Capture the cell that displays the provided text and extract its [X, Y] central coordinate. 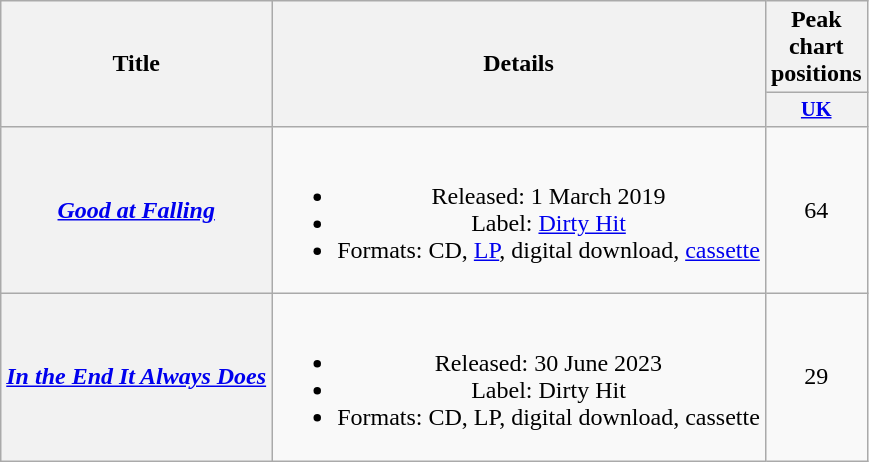
29 [816, 378]
UK [816, 110]
Released: 1 March 2019Label: Dirty HitFormats: CD, LP, digital download, cassette [519, 210]
Title [136, 64]
Good at Falling [136, 210]
Details [519, 64]
64 [816, 210]
Released: 30 June 2023Label: Dirty HitFormats: CD, LP, digital download, cassette [519, 378]
Peak chart positions [816, 47]
In the End It Always Does [136, 378]
